Capture the cell that displays the provided text and extract its (x, y) central coordinate. 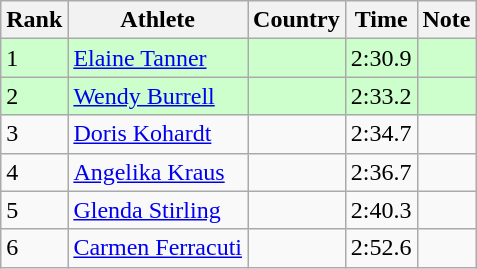
6 (34, 248)
2:36.7 (381, 172)
Elaine Tanner (158, 58)
2 (34, 96)
2:33.2 (381, 96)
Carmen Ferracuti (158, 248)
Athlete (158, 20)
Note (446, 20)
Doris Kohardt (158, 134)
Country (297, 20)
2:34.7 (381, 134)
2:40.3 (381, 210)
Wendy Burrell (158, 96)
4 (34, 172)
5 (34, 210)
3 (34, 134)
Time (381, 20)
1 (34, 58)
Rank (34, 20)
Glenda Stirling (158, 210)
2:52.6 (381, 248)
2:30.9 (381, 58)
Angelika Kraus (158, 172)
